Locate the cell with the specified text and output its (X, Y) center coordinate. 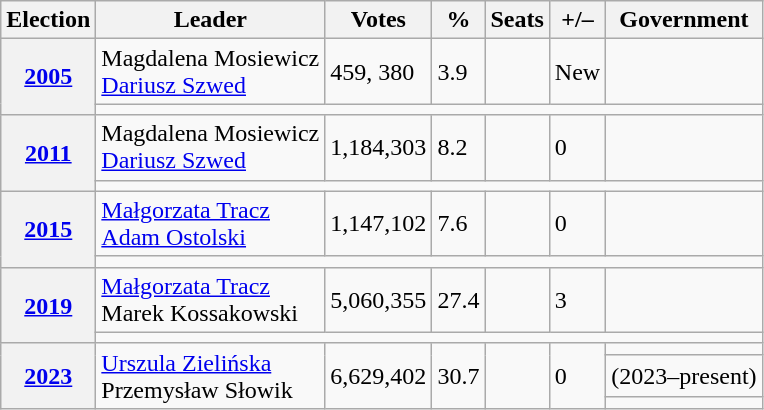
27.4 (458, 300)
Małgorzata TraczMarek Kossakowski (210, 300)
30.7 (458, 376)
Seats (517, 20)
+/– (577, 20)
Government (684, 20)
8.2 (458, 148)
6,629,402 (378, 376)
5,060,355 (378, 300)
1,147,102 (378, 224)
% (458, 20)
Election (48, 20)
2005 (48, 77)
Urszula ZielińskaPrzemysław Słowik (210, 376)
2023 (48, 376)
2015 (48, 229)
2011 (48, 153)
3 (577, 300)
Votes (378, 20)
3.9 (458, 72)
Małgorzata TraczAdam Ostolski (210, 224)
(2023–present) (684, 376)
Leader (210, 20)
2019 (48, 305)
459, 380 (378, 72)
New (577, 72)
1,184,303 (378, 148)
7.6 (458, 224)
